Identify which cell holds the provided text, then report its [X, Y] central coordinate. 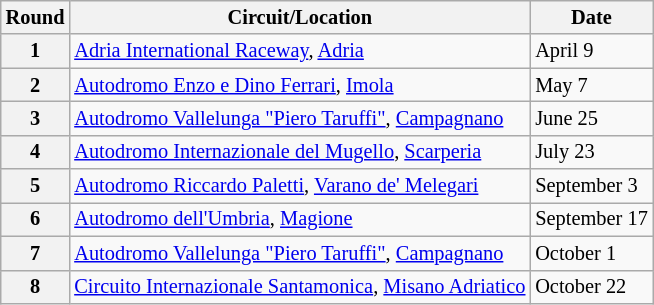
Autodromo Enzo e Dino Ferrari, Imola [300, 85]
Date [591, 17]
2 [36, 85]
June 25 [591, 118]
October 22 [591, 287]
3 [36, 118]
Autodromo dell'Umbria, Magione [300, 219]
Autodromo Riccardo Paletti, Varano de' Melegari [300, 186]
September 17 [591, 219]
7 [36, 253]
Circuit/Location [300, 17]
Round [36, 17]
Adria International Raceway, Adria [300, 51]
April 9 [591, 51]
1 [36, 51]
October 1 [591, 253]
4 [36, 152]
Circuito Internazionale Santamonica, Misano Adriatico [300, 287]
May 7 [591, 85]
6 [36, 219]
September 3 [591, 186]
Autodromo Internazionale del Mugello, Scarperia [300, 152]
5 [36, 186]
8 [36, 287]
July 23 [591, 152]
